Detect which cell encompasses the target text, then output its [X, Y] center coordinate. 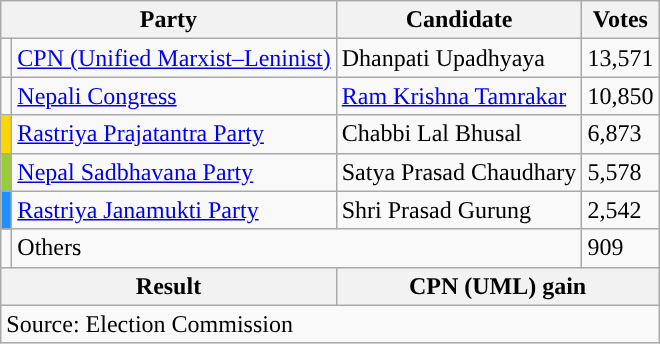
CPN (Unified Marxist–Leninist) [174, 58]
Rastriya Janamukti Party [174, 210]
Nepal Sadbhavana Party [174, 172]
909 [620, 248]
Candidate [459, 20]
Votes [620, 20]
5,578 [620, 172]
10,850 [620, 96]
Nepali Congress [174, 96]
Rastriya Prajatantra Party [174, 134]
Chabbi Lal Bhusal [459, 134]
2,542 [620, 210]
Others [297, 248]
Dhanpati Upadhyaya [459, 58]
Party [168, 20]
Source: Election Commission [330, 324]
Ram Krishna Tamrakar [459, 96]
Shri Prasad Gurung [459, 210]
Satya Prasad Chaudhary [459, 172]
CPN (UML) gain [498, 286]
6,873 [620, 134]
13,571 [620, 58]
Result [168, 286]
